Locate the cell with the specified text and output its [X, Y] center coordinate. 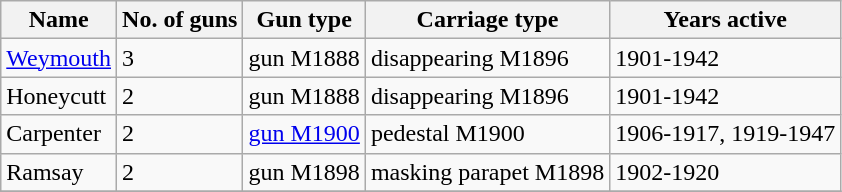
Ramsay [59, 172]
Weymouth [59, 58]
Carriage type [487, 20]
1902-1920 [726, 172]
Honeycutt [59, 96]
gun M1898 [304, 172]
Carpenter [59, 134]
No. of guns [180, 20]
masking parapet M1898 [487, 172]
1906-1917, 1919-1947 [726, 134]
3 [180, 58]
gun M1900 [304, 134]
Years active [726, 20]
Gun type [304, 20]
Name [59, 20]
pedestal M1900 [487, 134]
